Output the (X, Y) coordinate of the center of the cell containing the given text.  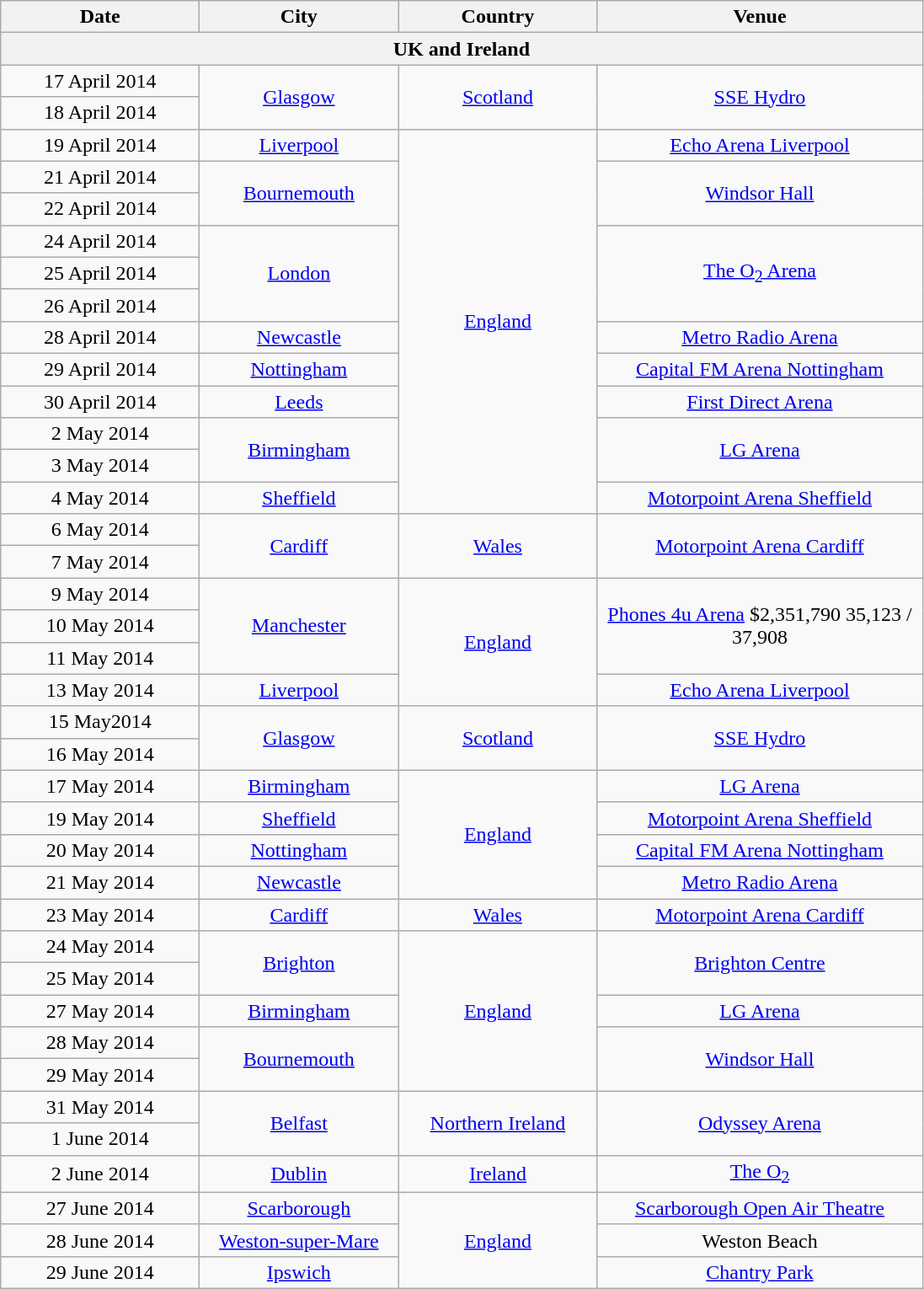
Weston-super-Mare (299, 1240)
17 May 2014 (100, 786)
Odyssey Arena (760, 1123)
Date (100, 17)
28 May 2014 (100, 1043)
Manchester (299, 626)
Phones 4u Arena $2,351,790 35,123 / 37,908 (760, 626)
26 April 2014 (100, 305)
24 April 2014 (100, 241)
19 April 2014 (100, 145)
22 April 2014 (100, 209)
25 May 2014 (100, 979)
Ireland (498, 1174)
27 May 2014 (100, 1011)
31 May 2014 (100, 1107)
Scarborough Open Air Theatre (760, 1208)
15 May2014 (100, 722)
19 May 2014 (100, 818)
1 June 2014 (100, 1139)
Belfast (299, 1123)
Scarborough (299, 1208)
24 May 2014 (100, 947)
The O2 Arena (760, 273)
Ipswich (299, 1272)
16 May 2014 (100, 754)
27 June 2014 (100, 1208)
Brighton (299, 963)
Northern Ireland (498, 1123)
18 April 2014 (100, 113)
7 May 2014 (100, 562)
17 April 2014 (100, 81)
21 April 2014 (100, 177)
2 June 2014 (100, 1174)
25 April 2014 (100, 273)
10 May 2014 (100, 626)
Country (498, 17)
3 May 2014 (100, 466)
Chantry Park (760, 1272)
21 May 2014 (100, 882)
30 April 2014 (100, 402)
City (299, 17)
20 May 2014 (100, 850)
6 May 2014 (100, 530)
29 June 2014 (100, 1272)
28 April 2014 (100, 337)
9 May 2014 (100, 594)
29 April 2014 (100, 369)
2 May 2014 (100, 434)
Dublin (299, 1174)
Brighton Centre (760, 963)
The O2 (760, 1174)
23 May 2014 (100, 914)
UK and Ireland (462, 49)
First Direct Arena (760, 402)
4 May 2014 (100, 498)
13 May 2014 (100, 690)
Venue (760, 17)
London (299, 273)
28 June 2014 (100, 1240)
11 May 2014 (100, 658)
Weston Beach (760, 1240)
29 May 2014 (100, 1075)
Leeds (299, 402)
